Find where the given text appears and provide that cell's center as (X, Y) coordinate. 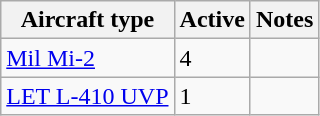
Mil Mi-2 (88, 58)
LET L-410 UVP (88, 96)
Active (212, 20)
Aircraft type (88, 20)
Notes (284, 20)
4 (212, 58)
1 (212, 96)
